Determine the [X, Y] coordinate at the center of the cell enclosing the given text.  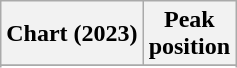
Chart (2023) [72, 34]
Peakposition [189, 34]
